Search for the cell housing the specified text and yield its (X, Y) center coordinate. 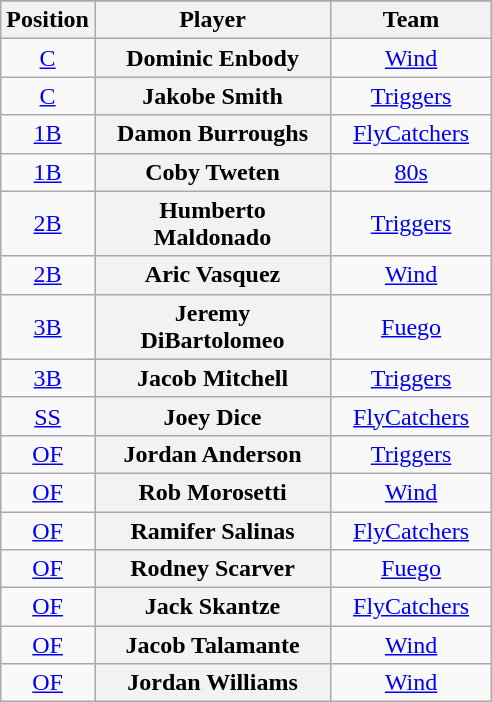
Rodney Scarver (212, 569)
Jordan Williams (212, 683)
Joey Dice (212, 416)
Dominic Enbody (212, 58)
Ramifer Salinas (212, 531)
Damon Burroughs (212, 134)
Rob Morosetti (212, 492)
Jacob Mitchell (212, 378)
Coby Tweten (212, 172)
Jakobe Smith (212, 96)
SS (48, 416)
Player (212, 20)
Jordan Anderson (212, 454)
Humberto Maldonado (212, 224)
Jacob Talamante (212, 645)
Aric Vasquez (212, 275)
80s (412, 172)
Position (48, 20)
Jeremy DiBartolomeo (212, 326)
Jack Skantze (212, 607)
Team (412, 20)
